Extract the [X, Y] coordinate from the center of the cell holding the provided text.  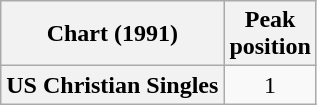
US Christian Singles [112, 85]
Chart (1991) [112, 34]
1 [270, 85]
Peakposition [270, 34]
